Identify which cell holds the provided text, then report its [X, Y] central coordinate. 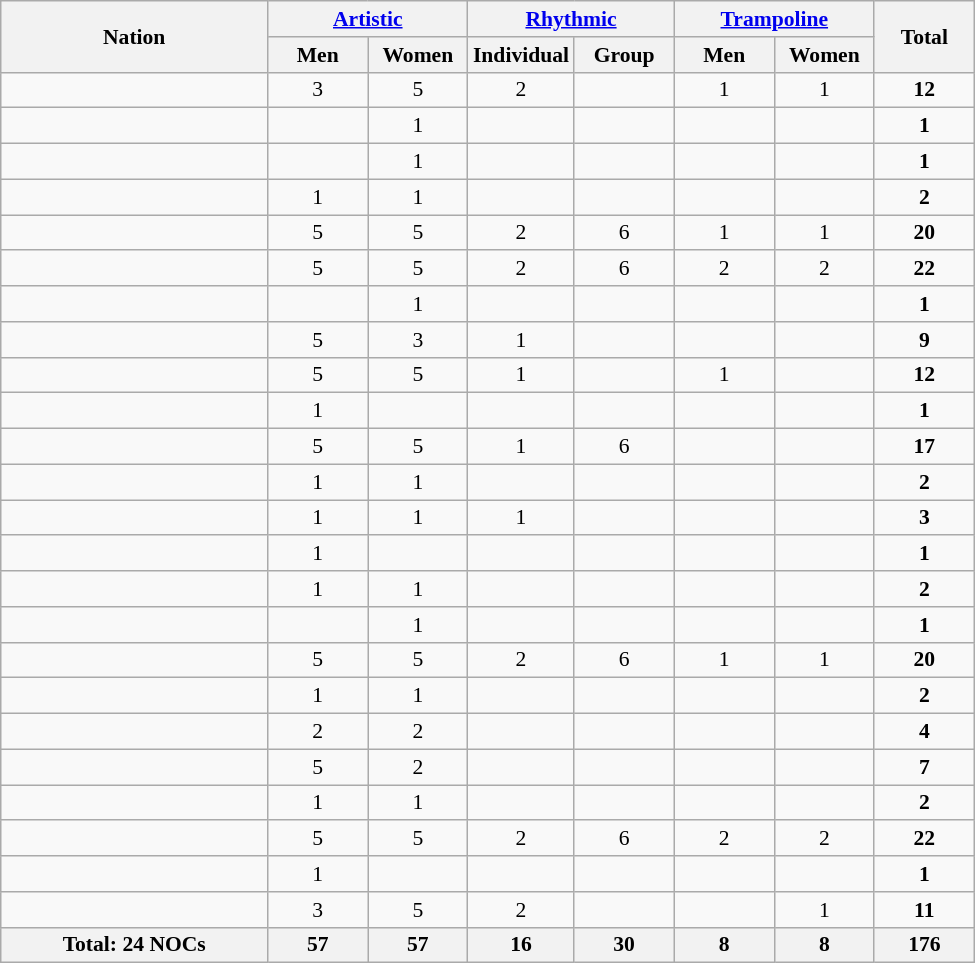
Individual [521, 55]
Trampoline [774, 19]
11 [924, 910]
30 [624, 945]
7 [924, 767]
17 [924, 447]
176 [924, 945]
Artistic [368, 19]
Total: 24 NOCs [134, 945]
16 [521, 945]
Total [924, 36]
4 [924, 732]
Group [624, 55]
Nation [134, 36]
9 [924, 340]
Rhythmic [571, 19]
